Locate the cell with the specified text and output its (x, y) center coordinate. 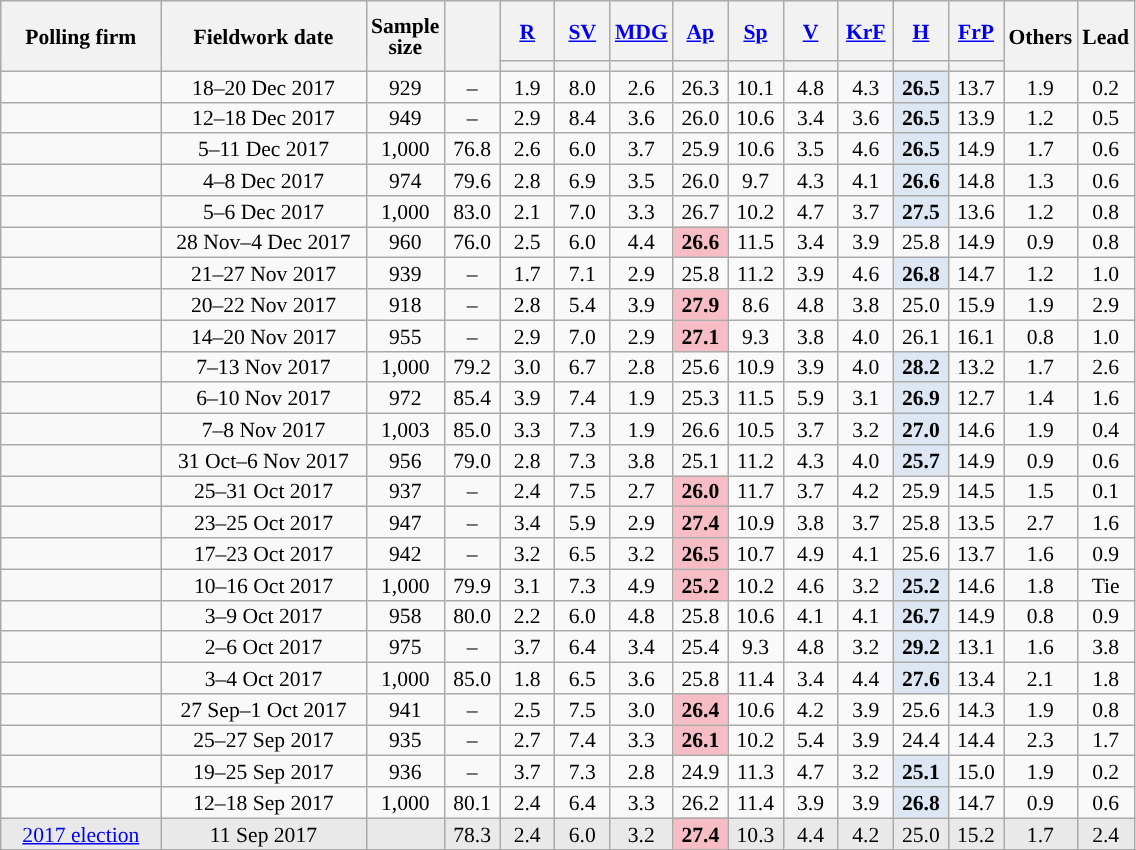
79.0 (472, 460)
15.2 (976, 834)
10–16 Oct 2017 (264, 584)
941 (405, 710)
25–31 Oct 2017 (264, 492)
21–27 Nov 2017 (264, 274)
960 (405, 242)
955 (405, 336)
956 (405, 460)
16.1 (976, 336)
937 (405, 492)
5–6 Dec 2017 (264, 212)
2.3 (1041, 740)
85.4 (472, 398)
27.6 (920, 678)
14–20 Nov 2017 (264, 336)
80.1 (472, 802)
14.3 (976, 710)
1.4 (1041, 398)
80.0 (472, 616)
13.4 (976, 678)
Samplesize (405, 36)
15.0 (976, 772)
19–25 Sep 2017 (264, 772)
Sp (756, 31)
974 (405, 180)
10.1 (756, 86)
935 (405, 740)
13.2 (976, 366)
27.0 (920, 430)
24.9 (700, 772)
12.7 (976, 398)
SV (582, 31)
24.4 (920, 740)
25.4 (700, 648)
27.9 (700, 304)
11.7 (756, 492)
12–18 Dec 2017 (264, 118)
MDG (642, 31)
26.2 (700, 802)
V (810, 31)
936 (405, 772)
17–23 Oct 2017 (264, 554)
13.1 (976, 648)
26.3 (700, 86)
28 Nov–4 Dec 2017 (264, 242)
18–20 Dec 2017 (264, 86)
11.3 (756, 772)
26.9 (920, 398)
79.9 (472, 584)
76.0 (472, 242)
975 (405, 648)
76.8 (472, 150)
10.5 (756, 430)
7.1 (582, 274)
27 Sep–1 Oct 2017 (264, 710)
Others (1041, 36)
27.5 (920, 212)
78.3 (472, 834)
29.2 (920, 648)
13.5 (976, 522)
0.5 (1106, 118)
4–8 Dec 2017 (264, 180)
Lead (1106, 36)
26.4 (700, 710)
R (528, 31)
Tie (1106, 584)
949 (405, 118)
1.3 (1041, 180)
Polling firm (81, 36)
2017 election (81, 834)
929 (405, 86)
7–13 Nov 2017 (264, 366)
0.1 (1106, 492)
0.4 (1106, 430)
1,003 (405, 430)
11 Sep 2017 (264, 834)
Ap (700, 31)
13.9 (976, 118)
3–9 Oct 2017 (264, 616)
942 (405, 554)
6.9 (582, 180)
H (920, 31)
15.9 (976, 304)
27.1 (700, 336)
31 Oct–6 Nov 2017 (264, 460)
FrP (976, 31)
Fieldwork date (264, 36)
939 (405, 274)
14.8 (976, 180)
10.7 (756, 554)
8.4 (582, 118)
20–22 Nov 2017 (264, 304)
9.7 (756, 180)
7–8 Nov 2017 (264, 430)
14.4 (976, 740)
79.2 (472, 366)
6–10 Nov 2017 (264, 398)
KrF (866, 31)
8.0 (582, 86)
2–6 Oct 2017 (264, 648)
28.2 (920, 366)
972 (405, 398)
25.3 (700, 398)
1.5 (1041, 492)
6.7 (582, 366)
83.0 (472, 212)
12–18 Sep 2017 (264, 802)
947 (405, 522)
79.6 (472, 180)
5–11 Dec 2017 (264, 150)
918 (405, 304)
10.3 (756, 834)
14.5 (976, 492)
13.6 (976, 212)
958 (405, 616)
23–25 Oct 2017 (264, 522)
3–4 Oct 2017 (264, 678)
8.6 (756, 304)
25.7 (920, 460)
2.2 (528, 616)
25–27 Sep 2017 (264, 740)
